From the cell containing the given text, extract its center point as (x, y) coordinate. 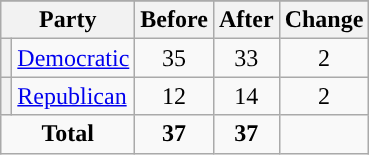
12 (174, 96)
Party (68, 20)
Republican (74, 96)
33 (246, 58)
Total (68, 134)
Democratic (74, 58)
After (246, 20)
35 (174, 58)
Change (324, 20)
14 (246, 96)
Before (174, 20)
